For the text-containing cell, return its midpoint in (X, Y) coordinate format. 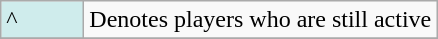
Denotes players who are still active (260, 20)
^ (42, 20)
